Capture the cell that displays the provided text and extract its (x, y) central coordinate. 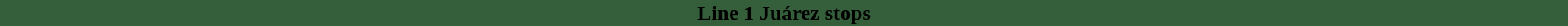
Line 1 Juárez stops (784, 13)
